Capture the cell that displays the provided text and extract its (X, Y) central coordinate. 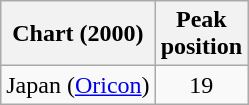
Japan (Oricon) (78, 85)
19 (201, 85)
Chart (2000) (78, 34)
Peakposition (201, 34)
